Find where the given text appears and provide that cell's center as [x, y] coordinate. 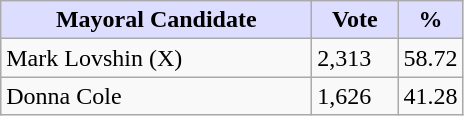
2,313 [355, 58]
Mayoral Candidate [156, 20]
Vote [355, 20]
1,626 [355, 96]
Mark Lovshin (X) [156, 58]
58.72 [430, 58]
% [430, 20]
Donna Cole [156, 96]
41.28 [430, 96]
